For the text-containing cell, return its midpoint in [X, Y] coordinate format. 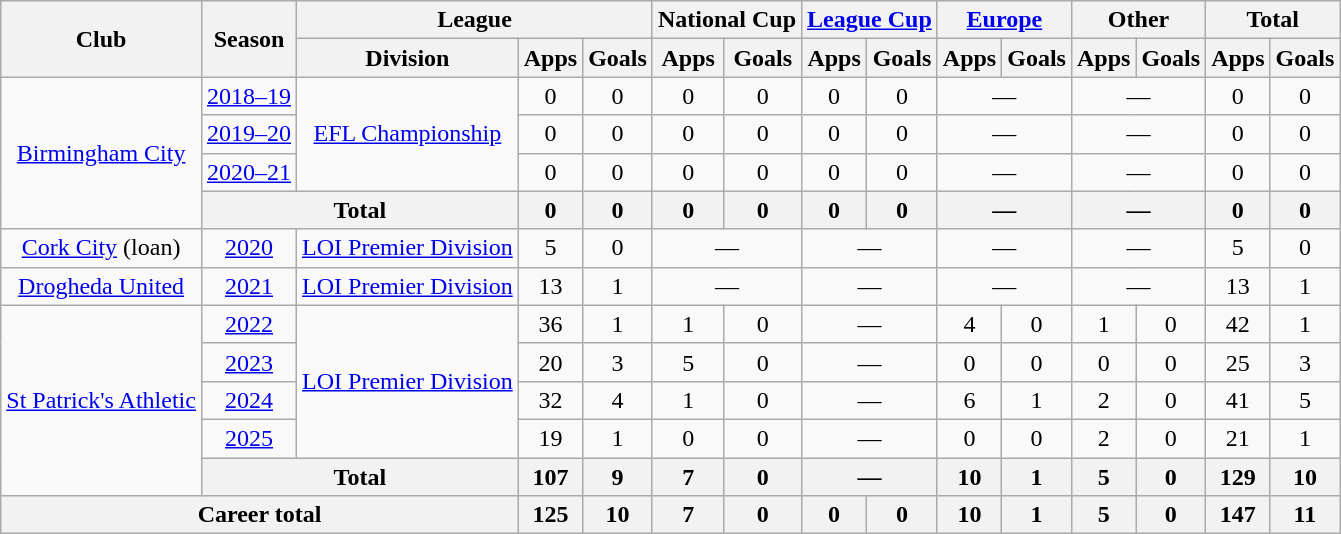
32 [550, 400]
EFL Championship [408, 134]
Club [102, 39]
2024 [248, 400]
Drogheda United [102, 286]
11 [1305, 515]
42 [1238, 324]
2019–20 [248, 134]
Season [248, 39]
2025 [248, 438]
Other [1138, 20]
2023 [248, 362]
125 [550, 515]
2018–19 [248, 96]
129 [1238, 477]
National Cup [726, 20]
147 [1238, 515]
20 [550, 362]
2020 [248, 248]
2022 [248, 324]
107 [550, 477]
36 [550, 324]
Birmingham City [102, 153]
25 [1238, 362]
Division [408, 58]
9 [618, 477]
Europe [1004, 20]
19 [550, 438]
Cork City (loan) [102, 248]
Career total [260, 515]
2020–21 [248, 172]
League Cup [870, 20]
41 [1238, 400]
21 [1238, 438]
6 [969, 400]
St Patrick's Athletic [102, 400]
2021 [248, 286]
League [475, 20]
